Return (x, y) of the center of cell containing provided text 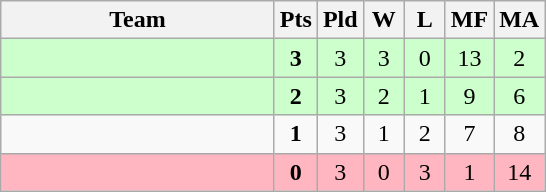
13 (469, 58)
L (424, 20)
MF (469, 20)
8 (520, 134)
14 (520, 172)
W (384, 20)
MA (520, 20)
6 (520, 96)
7 (469, 134)
Pld (340, 20)
Pts (296, 20)
9 (469, 96)
Team (138, 20)
